Locate the cell with the specified text and output its [x, y] center coordinate. 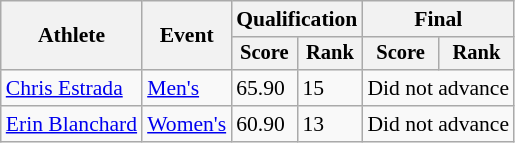
13 [330, 124]
Erin Blanchard [72, 124]
Women's [186, 124]
Athlete [72, 36]
15 [330, 88]
Final [438, 19]
60.90 [264, 124]
Qualification [296, 19]
Men's [186, 88]
Event [186, 36]
Chris Estrada [72, 88]
65.90 [264, 88]
